Return [X, Y] of the center of cell containing provided text 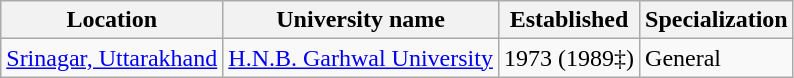
Established [568, 20]
Location [112, 20]
Specialization [717, 20]
General [717, 58]
H.N.B. Garhwal University [361, 58]
University name [361, 20]
Srinagar, Uttarakhand [112, 58]
1973 (1989‡) [568, 58]
